Return (x, y) of the center of cell containing provided text 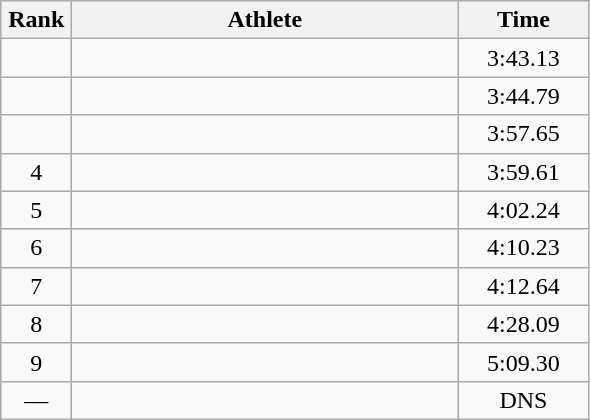
Athlete (265, 20)
6 (36, 248)
9 (36, 362)
3:57.65 (524, 134)
Time (524, 20)
3:43.13 (524, 58)
— (36, 400)
4:12.64 (524, 286)
5:09.30 (524, 362)
3:59.61 (524, 172)
4 (36, 172)
3:44.79 (524, 96)
DNS (524, 400)
4:02.24 (524, 210)
4:10.23 (524, 248)
5 (36, 210)
8 (36, 324)
Rank (36, 20)
4:28.09 (524, 324)
7 (36, 286)
